Locate the cell with the specified text and output its (X, Y) center coordinate. 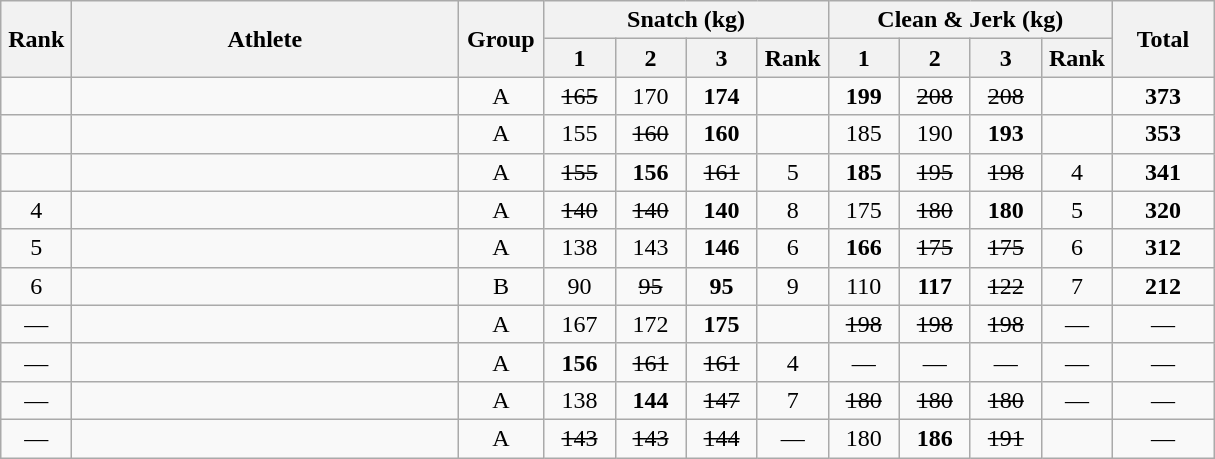
146 (722, 248)
147 (722, 400)
172 (650, 324)
320 (1162, 210)
117 (934, 286)
341 (1162, 172)
170 (650, 96)
167 (580, 324)
174 (722, 96)
312 (1162, 248)
212 (1162, 286)
193 (1006, 134)
Athlete (265, 39)
373 (1162, 96)
8 (792, 210)
199 (864, 96)
186 (934, 438)
195 (934, 172)
165 (580, 96)
9 (792, 286)
B (501, 286)
Clean & Jerk (kg) (970, 20)
Snatch (kg) (686, 20)
122 (1006, 286)
353 (1162, 134)
110 (864, 286)
191 (1006, 438)
90 (580, 286)
Total (1162, 39)
190 (934, 134)
Group (501, 39)
166 (864, 248)
